Scan for the cell matching the given text and deliver its (x, y) coordinate at center. 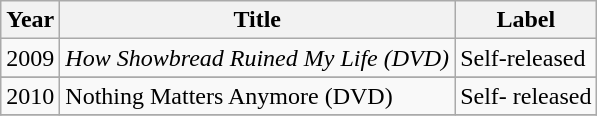
Title (258, 20)
2009 (30, 58)
Year (30, 20)
Self-released (526, 58)
Self- released (526, 96)
How Showbread Ruined My Life (DVD) (258, 58)
Nothing Matters Anymore (DVD) (258, 96)
2010 (30, 96)
Label (526, 20)
